Return the (x, y) coordinate for the center point of the cell that contains the specified text.  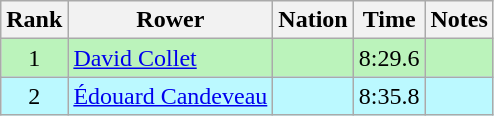
Time (389, 20)
2 (34, 96)
David Collet (170, 58)
Nation (313, 20)
1 (34, 58)
8:29.6 (389, 58)
Rank (34, 20)
Notes (459, 20)
8:35.8 (389, 96)
Rower (170, 20)
Édouard Candeveau (170, 96)
